Find where the given text appears and provide that cell's center as [x, y] coordinate. 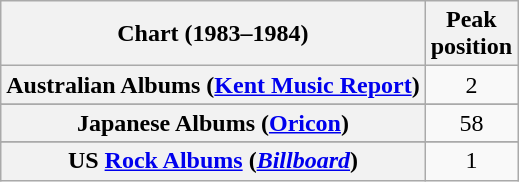
Australian Albums (Kent Music Report) [213, 85]
Japanese Albums (Oricon) [213, 123]
US Rock Albums (Billboard) [213, 161]
1 [471, 161]
2 [471, 85]
Chart (1983–1984) [213, 34]
Peakposition [471, 34]
58 [471, 123]
